Extract the [x, y] coordinate from the center of the cell holding the provided text.  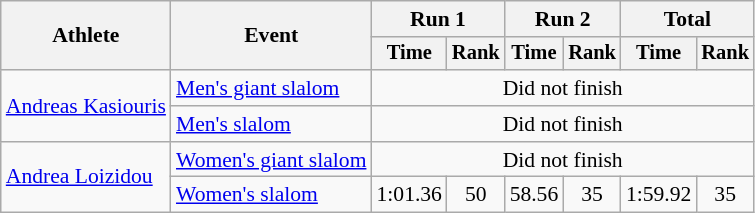
1:01.36 [408, 195]
Andreas Kasiouris [86, 106]
58.56 [534, 195]
Women's slalom [272, 195]
Event [272, 36]
Run 1 [438, 19]
Men's slalom [272, 124]
1:59.92 [658, 195]
Total [688, 19]
Athlete [86, 36]
Men's giant slalom [272, 88]
Run 2 [563, 19]
Andrea Loizidou [86, 178]
50 [476, 195]
Women's giant slalom [272, 160]
